Locate the cell with the specified text and output its [x, y] center coordinate. 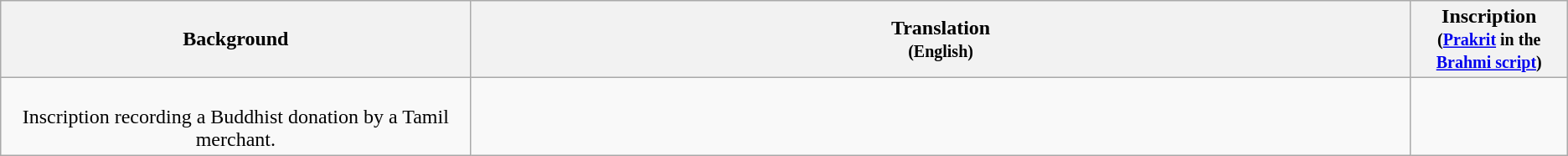
Inscription(Prakrit in the Brahmi script) [1489, 39]
Inscription recording a Buddhist donation by a Tamil merchant. [236, 117]
Background [236, 39]
Translation(English) [941, 39]
